Find where the given text appears and provide that cell's center as [x, y] coordinate. 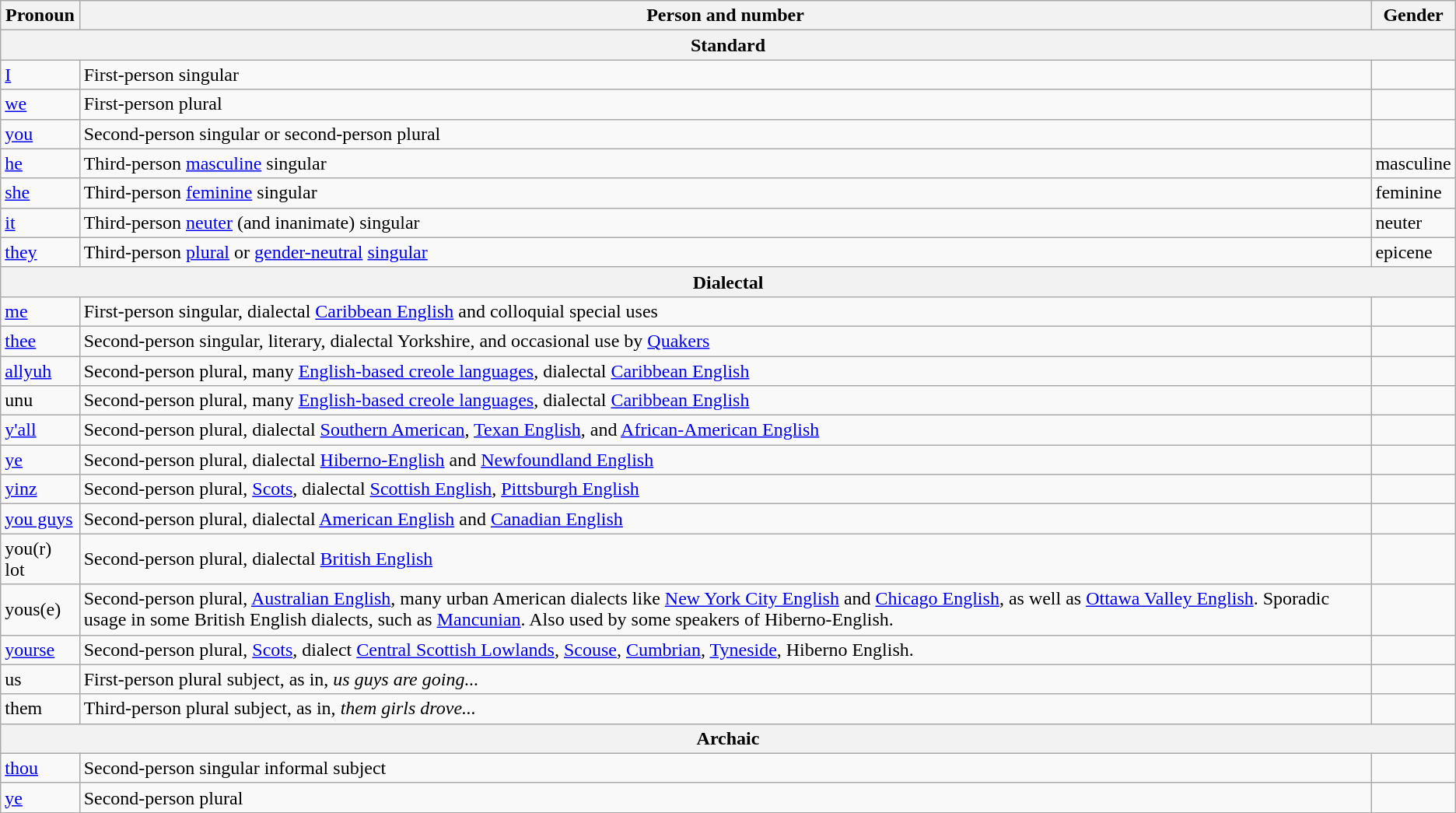
First-person plural subject, as in, us guys are going... [725, 679]
we [40, 104]
Person and number [725, 16]
Standard [728, 45]
Gender [1413, 16]
thee [40, 341]
Archaic [728, 738]
us [40, 679]
Second-person singular, literary, dialectal Yorkshire, and occasional use by Quakers [725, 341]
unu [40, 401]
Dialectal [728, 282]
First-person singular [725, 75]
neuter [1413, 223]
Second-person plural, dialectal American English and Canadian English [725, 519]
you [40, 134]
me [40, 311]
First-person plural [725, 104]
you guys [40, 519]
Second-person plural, dialectal Hiberno-English and Newfoundland English [725, 460]
Second-person singular or second-person plural [725, 134]
Third-person masculine singular [725, 163]
masculine [1413, 163]
First-person singular, dialectal Caribbean English and colloquial special uses [725, 311]
Third-person plural subject, as in, them girls drove... [725, 709]
they [40, 252]
Second-person plural, Scots, dialectal Scottish English, Pittsburgh English [725, 489]
you(r) lot [40, 559]
allyuh [40, 371]
he [40, 163]
Pronoun [40, 16]
Third-person neuter (and inanimate) singular [725, 223]
I [40, 75]
feminine [1413, 193]
y'all [40, 430]
Second-person plural, dialectal Southern American, Texan English, and African-American English [725, 430]
thou [40, 768]
Second-person plural [725, 797]
Second-person plural, dialectal British English [725, 559]
epicene [1413, 252]
yinz [40, 489]
yourse [40, 650]
Third-person feminine singular [725, 193]
Second-person singular informal subject [725, 768]
it [40, 223]
Third-person plural or gender-neutral singular [725, 252]
Second-person plural, Scots, dialect Central Scottish Lowlands, Scouse, Cumbrian, Tyneside, Hiberno English. [725, 650]
she [40, 193]
them [40, 709]
yous(e) [40, 610]
